Find where the given text appears and provide that cell's center as [X, Y] coordinate. 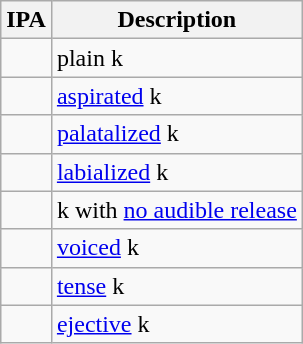
aspirated k [176, 96]
Description [176, 20]
palatalized k [176, 134]
plain k [176, 58]
IPA [26, 20]
voiced k [176, 248]
k with no audible release [176, 210]
ejective k [176, 324]
labialized k [176, 172]
tense k [176, 286]
